Search for the cell housing the specified text and yield its [x, y] center coordinate. 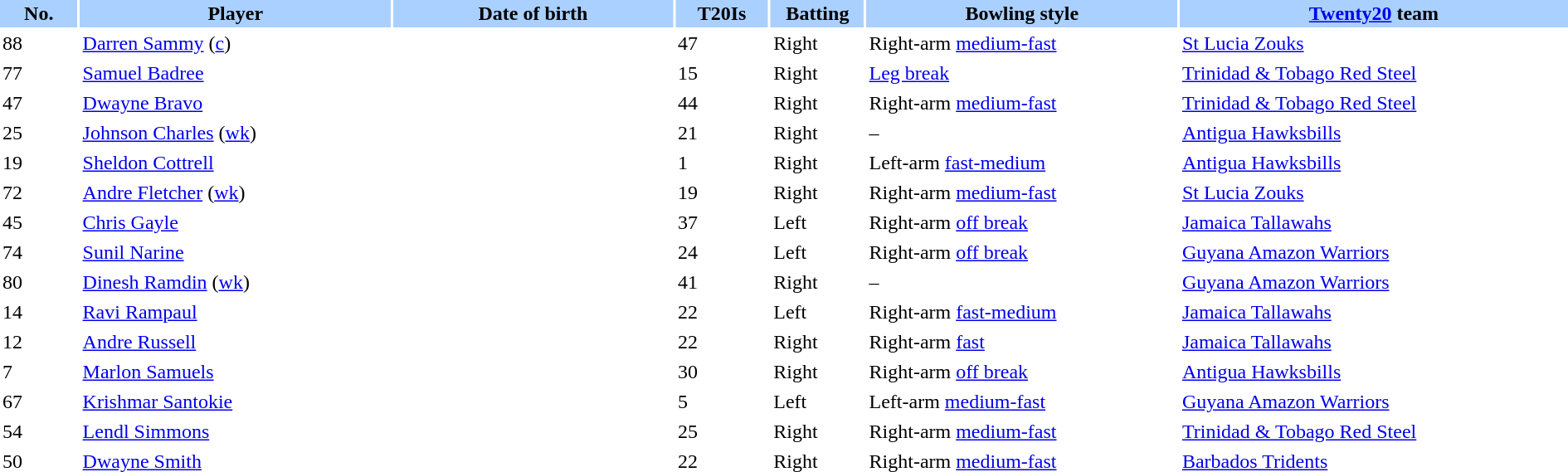
Andre Russell [236, 342]
88 [39, 43]
30 [722, 372]
24 [722, 252]
21 [722, 133]
Sunil Narine [236, 252]
Sheldon Cottrell [236, 163]
Left-arm fast-medium [1022, 163]
12 [39, 342]
Krishmar Santokie [236, 401]
Dinesh Ramdin (wk) [236, 282]
Right-arm fast [1022, 342]
Johnson Charles (wk) [236, 133]
15 [722, 73]
44 [722, 103]
77 [39, 73]
67 [39, 401]
14 [39, 312]
Chris Gayle [236, 222]
Bowling style [1022, 13]
Date of birth [533, 13]
41 [722, 282]
No. [39, 13]
72 [39, 192]
Twenty20 team [1374, 13]
Batting [817, 13]
5 [722, 401]
Player [236, 13]
Right-arm fast-medium [1022, 312]
Darren Sammy (c) [236, 43]
Left-arm medium-fast [1022, 401]
Samuel Badree [236, 73]
Lendl Simmons [236, 431]
45 [39, 222]
Dwayne Bravo [236, 103]
37 [722, 222]
54 [39, 431]
1 [722, 163]
Leg break [1022, 73]
80 [39, 282]
Andre Fletcher (wk) [236, 192]
7 [39, 372]
T20Is [722, 13]
Ravi Rampaul [236, 312]
74 [39, 252]
Marlon Samuels [236, 372]
